Search for the cell housing the specified text and yield its [x, y] center coordinate. 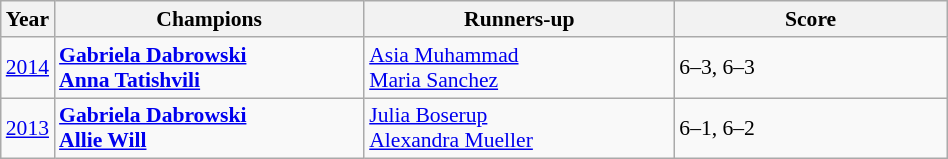
Runners-up [519, 19]
Score [810, 19]
Julia Boserup Alexandra Mueller [519, 128]
Gabriela Dabrowski Allie Will [209, 128]
2013 [28, 128]
Asia Muhammad Maria Sanchez [519, 68]
Champions [209, 19]
Gabriela Dabrowski Anna Tatishvili [209, 68]
Year [28, 19]
6–1, 6–2 [810, 128]
2014 [28, 68]
6–3, 6–3 [810, 68]
